Provide the [X, Y] coordinate of the cell's center where the given text is located.  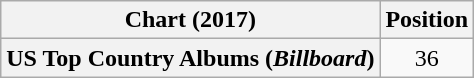
Position [427, 20]
US Top Country Albums (Billboard) [190, 58]
Chart (2017) [190, 20]
36 [427, 58]
